For the text-containing cell, return its midpoint in [X, Y] coordinate format. 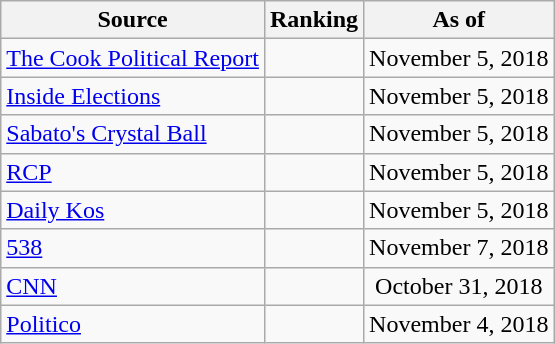
November 7, 2018 [459, 248]
RCP [133, 172]
Daily Kos [133, 210]
538 [133, 248]
October 31, 2018 [459, 286]
The Cook Political Report [133, 58]
As of [459, 20]
Politico [133, 324]
Inside Elections [133, 96]
November 4, 2018 [459, 324]
Ranking [314, 20]
CNN [133, 286]
Sabato's Crystal Ball [133, 134]
Source [133, 20]
